Detect which cell encompasses the target text, then output its [X, Y] center coordinate. 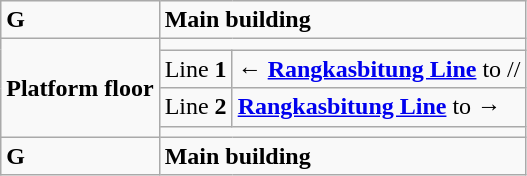
Line 1 [196, 69]
Platform floor [80, 88]
Rangkasbitung Line to → [379, 107]
← Rangkasbitung Line to // [379, 69]
Line 2 [196, 107]
